Detect which cell encompasses the target text, then output its [x, y] center coordinate. 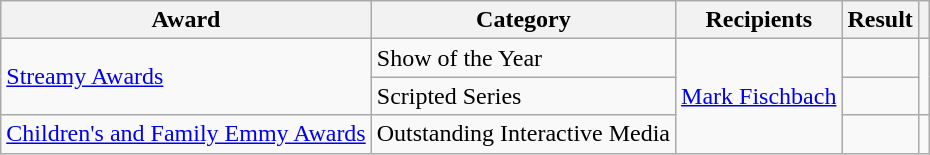
Recipients [759, 20]
Category [523, 20]
Streamy Awards [186, 77]
Show of the Year [523, 58]
Result [880, 20]
Outstanding Interactive Media [523, 134]
Scripted Series [523, 96]
Award [186, 20]
Children's and Family Emmy Awards [186, 134]
Mark Fischbach [759, 96]
